Detect which cell encompasses the target text, then output its (X, Y) center coordinate. 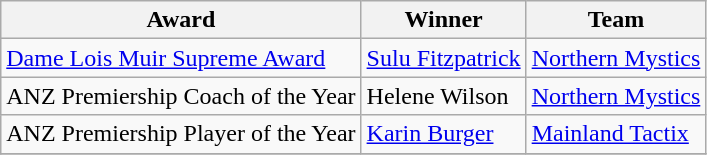
Dame Lois Muir Supreme Award (181, 58)
Winner (444, 20)
Award (181, 20)
ANZ Premiership Player of the Year (181, 134)
Helene Wilson (444, 96)
Karin Burger (444, 134)
ANZ Premiership Coach of the Year (181, 96)
Sulu Fitzpatrick (444, 58)
Team (616, 20)
Mainland Tactix (616, 134)
